Scan for the cell matching the given text and deliver its (x, y) coordinate at center. 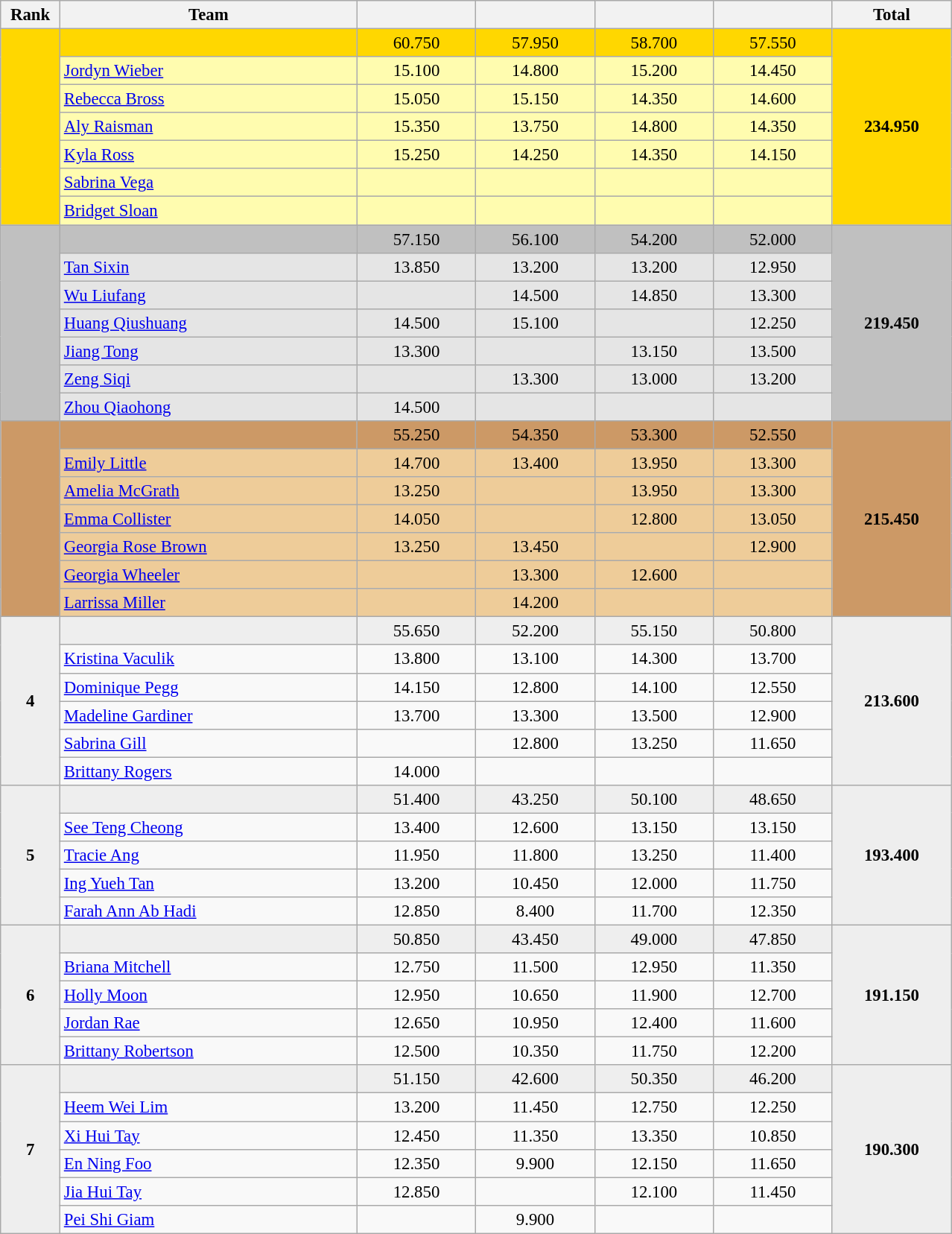
48.650 (773, 800)
Heem Wei Lim (209, 1107)
13.800 (416, 659)
219.450 (892, 323)
Team (209, 15)
Kyla Ross (209, 155)
52.000 (773, 239)
15.150 (535, 99)
8.400 (535, 911)
12.150 (654, 1163)
Kristina Vaculik (209, 659)
43.250 (535, 800)
13.850 (416, 267)
Bridget Sloan (209, 211)
4 (31, 701)
55.650 (416, 631)
14.300 (654, 659)
50.100 (654, 800)
Georgia Wheeler (209, 575)
13.000 (654, 379)
Ing Yueh Tan (209, 883)
43.450 (535, 940)
60.750 (416, 43)
Georgia Rose Brown (209, 547)
42.600 (535, 1080)
Brittany Rogers (209, 771)
Jordan Rae (209, 1023)
6 (31, 996)
190.300 (892, 1150)
7 (31, 1150)
11.500 (535, 967)
Pei Shi Giam (209, 1219)
234.950 (892, 127)
53.300 (654, 435)
12.500 (416, 1051)
15.350 (416, 127)
15.200 (654, 71)
11.400 (773, 855)
12.400 (654, 1023)
Wu Liufang (209, 295)
Emma Collister (209, 519)
Aly Raisman (209, 127)
Brittany Robertson (209, 1051)
Sabrina Gill (209, 743)
Tan Sixin (209, 267)
12.650 (416, 1023)
See Teng Cheong (209, 827)
11.900 (654, 996)
13.750 (535, 127)
10.850 (773, 1136)
13.350 (654, 1136)
57.550 (773, 43)
51.150 (416, 1080)
14.700 (416, 463)
Xi Hui Tay (209, 1136)
54.200 (654, 239)
Rebecca Bross (209, 99)
12.200 (773, 1051)
52.550 (773, 435)
215.450 (892, 519)
12.100 (654, 1192)
14.000 (416, 771)
15.050 (416, 99)
Total (892, 15)
10.950 (535, 1023)
57.950 (535, 43)
191.150 (892, 996)
14.600 (773, 99)
11.800 (535, 855)
11.700 (654, 911)
50.850 (416, 940)
46.200 (773, 1080)
11.950 (416, 855)
57.150 (416, 239)
58.700 (654, 43)
Emily Little (209, 463)
Zeng Siqi (209, 379)
50.350 (654, 1080)
12.550 (773, 687)
52.200 (535, 631)
13.450 (535, 547)
Holly Moon (209, 996)
12.700 (773, 996)
Larrissa Miller (209, 603)
Zhou Qiaohong (209, 407)
10.450 (535, 883)
14.100 (654, 687)
14.250 (535, 155)
54.350 (535, 435)
10.350 (535, 1051)
Jia Hui Tay (209, 1192)
Madeline Gardiner (209, 715)
Tracie Ang (209, 855)
14.050 (416, 519)
5 (31, 855)
15.250 (416, 155)
Amelia McGrath (209, 491)
Sabrina Vega (209, 183)
Briana Mitchell (209, 967)
12.000 (654, 883)
13.100 (535, 659)
12.450 (416, 1136)
Huang Qiushuang (209, 323)
213.600 (892, 701)
Rank (31, 15)
55.250 (416, 435)
50.800 (773, 631)
49.000 (654, 940)
14.450 (773, 71)
14.200 (535, 603)
Dominique Pegg (209, 687)
193.400 (892, 855)
10.650 (535, 996)
En Ning Foo (209, 1163)
56.100 (535, 239)
14.850 (654, 295)
Farah Ann Ab Hadi (209, 911)
Jiang Tong (209, 351)
51.400 (416, 800)
11.600 (773, 1023)
55.150 (654, 631)
47.850 (773, 940)
Jordyn Wieber (209, 71)
13.050 (773, 519)
